Extract the (x, y) coordinate from the center of the cell holding the provided text.  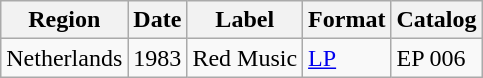
Label (245, 20)
1983 (158, 58)
Red Music (245, 58)
Date (158, 20)
EP 006 (436, 58)
Catalog (436, 20)
Netherlands (64, 58)
Format (347, 20)
Region (64, 20)
LP (347, 58)
